Find where the given text appears and provide that cell's center as (x, y) coordinate. 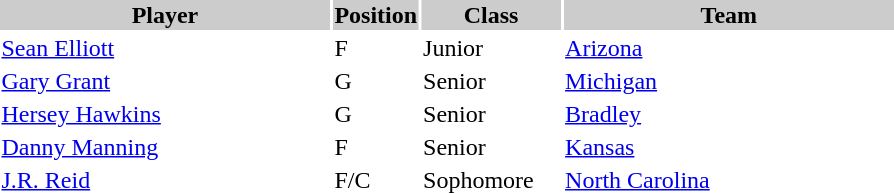
Danny Manning (165, 147)
Class (492, 15)
Arizona (729, 48)
Sean Elliott (165, 48)
Michigan (729, 81)
Bradley (729, 114)
Team (729, 15)
Junior (492, 48)
Player (165, 15)
Gary Grant (165, 81)
Kansas (729, 147)
Position (376, 15)
Hersey Hawkins (165, 114)
